Scan for the cell matching the given text and deliver its (x, y) coordinate at center. 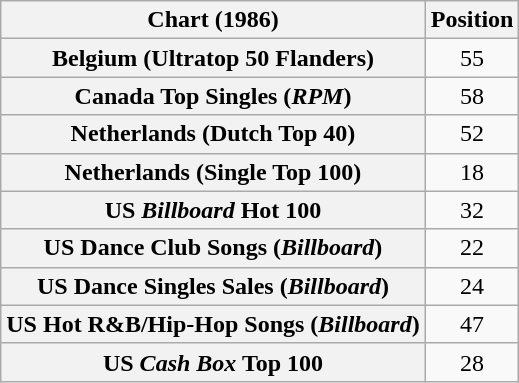
Netherlands (Single Top 100) (213, 172)
Chart (1986) (213, 20)
Canada Top Singles (RPM) (213, 96)
55 (472, 58)
32 (472, 210)
Position (472, 20)
28 (472, 362)
24 (472, 286)
47 (472, 324)
18 (472, 172)
US Dance Singles Sales (Billboard) (213, 286)
US Cash Box Top 100 (213, 362)
US Hot R&B/Hip-Hop Songs (Billboard) (213, 324)
Belgium (Ultratop 50 Flanders) (213, 58)
Netherlands (Dutch Top 40) (213, 134)
US Billboard Hot 100 (213, 210)
52 (472, 134)
US Dance Club Songs (Billboard) (213, 248)
58 (472, 96)
22 (472, 248)
